Return [X, Y] of the center of cell containing provided text 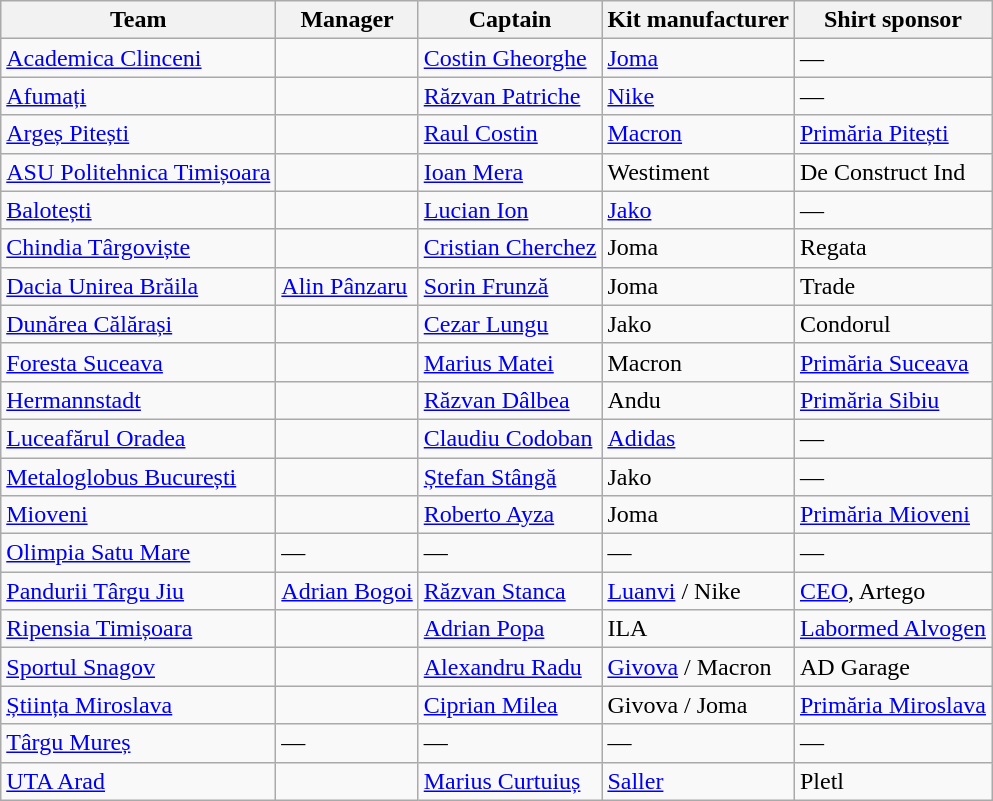
Răzvan Dâlbea [510, 400]
Manager [347, 20]
Costin Gheorghe [510, 58]
Marius Curtuiuș [510, 781]
Primăria Mioveni [892, 515]
Roberto Ayza [510, 515]
Răzvan Stanca [510, 591]
Târgu Mureș [138, 743]
Pletl [892, 781]
ASU Politehnica Timișoara [138, 172]
Raul Costin [510, 134]
Foresta Suceava [138, 362]
Regata [892, 248]
Trade [892, 286]
Luanvi / Nike [698, 591]
CEO, Artego [892, 591]
Luceafărul Oradea [138, 438]
Știința Miroslava [138, 705]
Adrian Popa [510, 629]
Kit manufacturer [698, 20]
ILA [698, 629]
Nike [698, 96]
Ripensia Timișoara [138, 629]
Sorin Frunză [510, 286]
Lucian Ion [510, 210]
Primăria Miroslava [892, 705]
Givova / Macron [698, 667]
Dunărea Călărași [138, 324]
Adrian Bogoi [347, 591]
UTA Arad [138, 781]
Sportul Snagov [138, 667]
Shirt sponsor [892, 20]
Hermannstadt [138, 400]
Saller [698, 781]
AD Garage [892, 667]
De Construct Ind [892, 172]
Westiment [698, 172]
Olimpia Satu Mare [138, 553]
Pandurii Târgu Jiu [138, 591]
Ciprian Milea [510, 705]
Alexandru Radu [510, 667]
Metaloglobus București [138, 477]
Mioveni [138, 515]
Răzvan Patriche [510, 96]
Captain [510, 20]
Dacia Unirea Brăila [138, 286]
Labormed Alvogen [892, 629]
Claudiu Codoban [510, 438]
Primăria Suceava [892, 362]
Andu [698, 400]
Cezar Lungu [510, 324]
Balotești [138, 210]
Team [138, 20]
Argeș Pitești [138, 134]
Adidas [698, 438]
Marius Matei [510, 362]
Ștefan Stângă [510, 477]
Academica Clinceni [138, 58]
Ioan Mera [510, 172]
Afumați [138, 96]
Cristian Cherchez [510, 248]
Alin Pânzaru [347, 286]
Chindia Târgoviște [138, 248]
Primăria Sibiu [892, 400]
Primăria Pitești [892, 134]
Givova / Joma [698, 705]
Condorul [892, 324]
